Capture the cell that displays the provided text and extract its (X, Y) central coordinate. 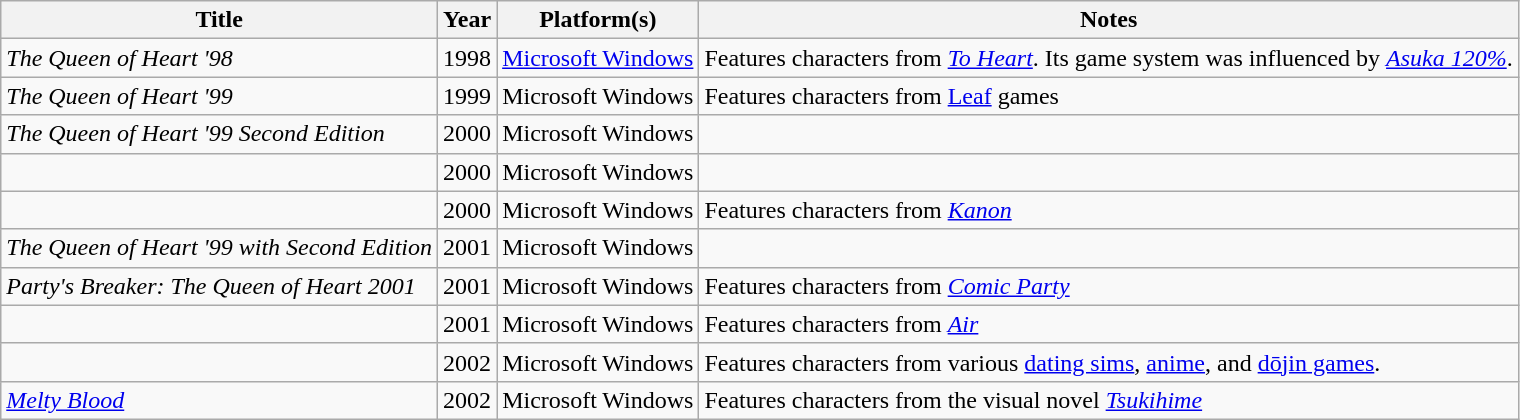
The Queen of Heart '98 (220, 58)
Notes (1108, 20)
Party's Breaker: The Queen of Heart 2001 (220, 286)
Features characters from various dating sims, anime, and dōjin games. (1108, 362)
Year (468, 20)
The Queen of Heart '99 Second Edition (220, 134)
Melty Blood (220, 400)
1999 (468, 96)
The Queen of Heart '99 (220, 96)
Features characters from Air (1108, 324)
Features characters from Comic Party (1108, 286)
Features characters from the visual novel Tsukihime (1108, 400)
Features characters from Kanon (1108, 210)
Title (220, 20)
Features characters from To Heart. Its game system was influenced by Asuka 120%. (1108, 58)
Features characters from Leaf games (1108, 96)
The Queen of Heart '99 with Second Edition (220, 248)
Platform(s) (598, 20)
1998 (468, 58)
